Identify which cell holds the provided text, then report its (x, y) central coordinate. 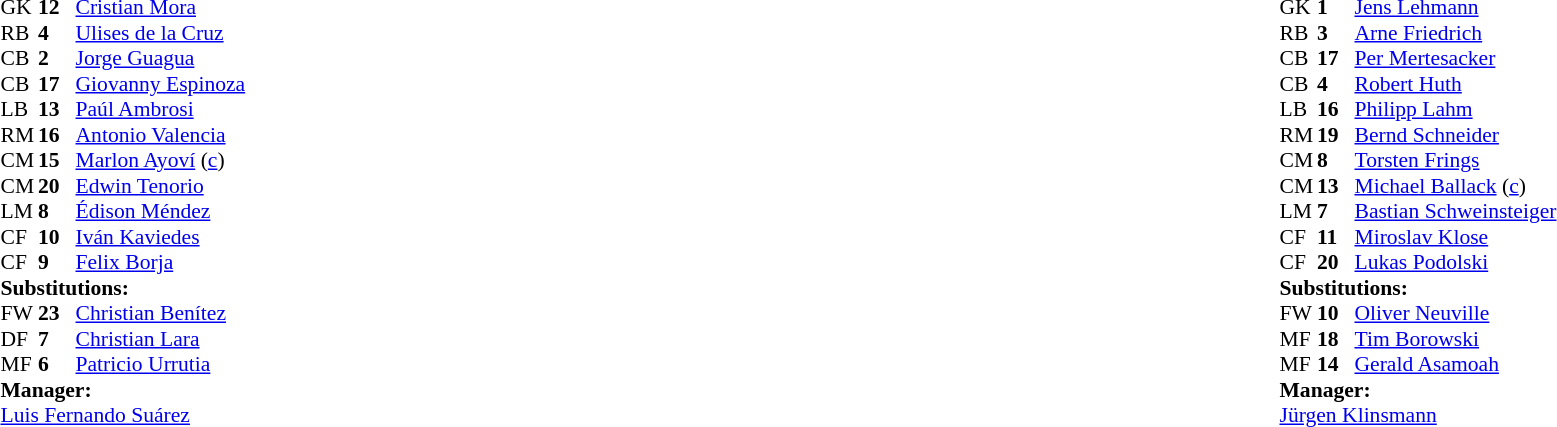
Marlon Ayoví (c) (161, 161)
Christian Benítez (161, 313)
6 (57, 365)
Bernd Schneider (1455, 135)
Lukas Podolski (1455, 263)
Antonio Valencia (161, 135)
Miroslav Klose (1455, 237)
Philipp Lahm (1455, 109)
15 (57, 161)
18 (1336, 339)
9 (57, 263)
Michael Ballack (c) (1455, 186)
DF (19, 339)
23 (57, 313)
19 (1336, 135)
Per Mertesacker (1455, 59)
Edwin Tenorio (161, 186)
2 (57, 59)
Torsten Frings (1455, 161)
Jorge Guagua (161, 59)
Christian Lara (161, 339)
Iván Kaviedes (161, 237)
Tim Borowski (1455, 339)
Bastian Schweinsteiger (1455, 211)
Ulises de la Cruz (161, 33)
Paúl Ambrosi (161, 109)
3 (1336, 33)
Édison Méndez (161, 211)
11 (1336, 237)
Patricio Urrutia (161, 365)
Robert Huth (1455, 84)
Giovanny Espinoza (161, 84)
Felix Borja (161, 263)
Arne Friedrich (1455, 33)
Gerald Asamoah (1455, 365)
14 (1336, 365)
Oliver Neuville (1455, 313)
